Capture the cell that displays the provided text and extract its [X, Y] central coordinate. 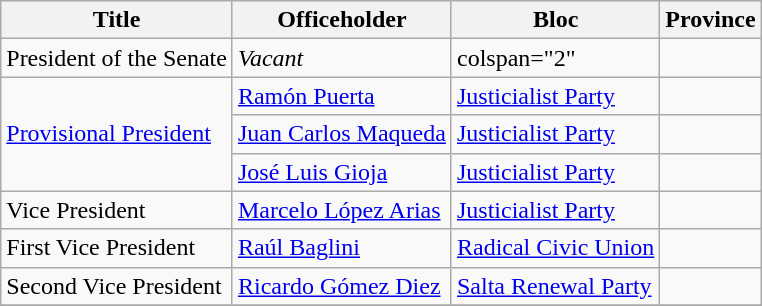
José Luis Gioja [342, 172]
Province [710, 20]
colspan="2" [555, 58]
President of the Senate [117, 58]
Raúl Baglini [342, 248]
Salta Renewal Party [555, 286]
Bloc [555, 20]
Title [117, 20]
Ricardo Gómez Diez [342, 286]
Second Vice President [117, 286]
Ramón Puerta [342, 96]
Vice President [117, 210]
Officeholder [342, 20]
Vacant [342, 58]
Marcelo López Arias [342, 210]
Radical Civic Union [555, 248]
First Vice President [117, 248]
Juan Carlos Maqueda [342, 134]
Provisional President [117, 134]
